Determine the (X, Y) coordinate at the center of the cell enclosing the given text.  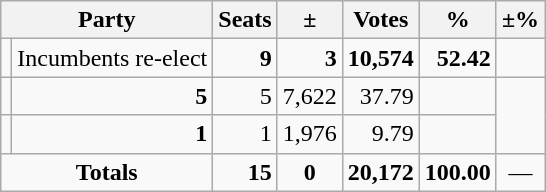
52.42 (458, 58)
— (520, 172)
100.00 (458, 172)
Seats (245, 20)
10,574 (380, 58)
±% (520, 20)
± (310, 20)
% (458, 20)
3 (310, 58)
Votes (380, 20)
20,172 (380, 172)
9 (245, 58)
Totals (107, 172)
0 (310, 172)
37.79 (380, 96)
1,976 (310, 134)
Incumbents re-elect (112, 58)
Party (107, 20)
9.79 (380, 134)
7,622 (310, 96)
15 (245, 172)
